Output the [X, Y] coordinate of the center of the cell containing the given text.  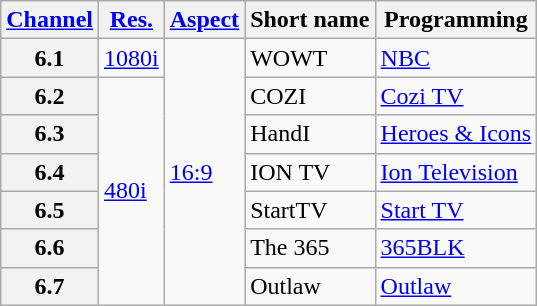
HandI [310, 134]
StartTV [310, 210]
Programming [456, 20]
Res. [132, 20]
NBC [456, 58]
6.2 [50, 96]
COZI [310, 96]
480i [132, 191]
6.4 [50, 172]
Channel [50, 20]
1080i [132, 58]
6.7 [50, 286]
Ion Television [456, 172]
WOWT [310, 58]
Short name [310, 20]
6.3 [50, 134]
16:9 [204, 172]
Aspect [204, 20]
ION TV [310, 172]
The 365 [310, 248]
Start TV [456, 210]
365BLK [456, 248]
Cozi TV [456, 96]
6.5 [50, 210]
6.1 [50, 58]
Heroes & Icons [456, 134]
6.6 [50, 248]
